From the cell containing the given text, extract its center point as (x, y) coordinate. 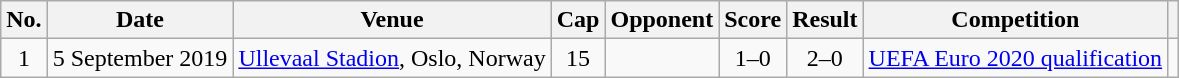
15 (578, 58)
Score (753, 20)
Date (140, 20)
5 September 2019 (140, 58)
No. (24, 20)
2–0 (825, 58)
1–0 (753, 58)
Competition (1016, 20)
Result (825, 20)
1 (24, 58)
Cap (578, 20)
Ullevaal Stadion, Oslo, Norway (392, 58)
Opponent (662, 20)
Venue (392, 20)
UEFA Euro 2020 qualification (1016, 58)
